For the text-containing cell, return its midpoint in [x, y] coordinate format. 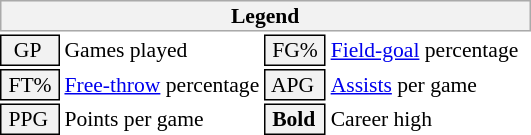
FG% [295, 50]
Assists per game [430, 85]
Games played [162, 50]
GP [30, 50]
FT% [30, 85]
Field-goal percentage [430, 50]
APG [295, 85]
Free-throw percentage [162, 85]
Legend [265, 16]
